Pinpoint the cell where the given text exists, returning its (x, y) midpoint coordinate. 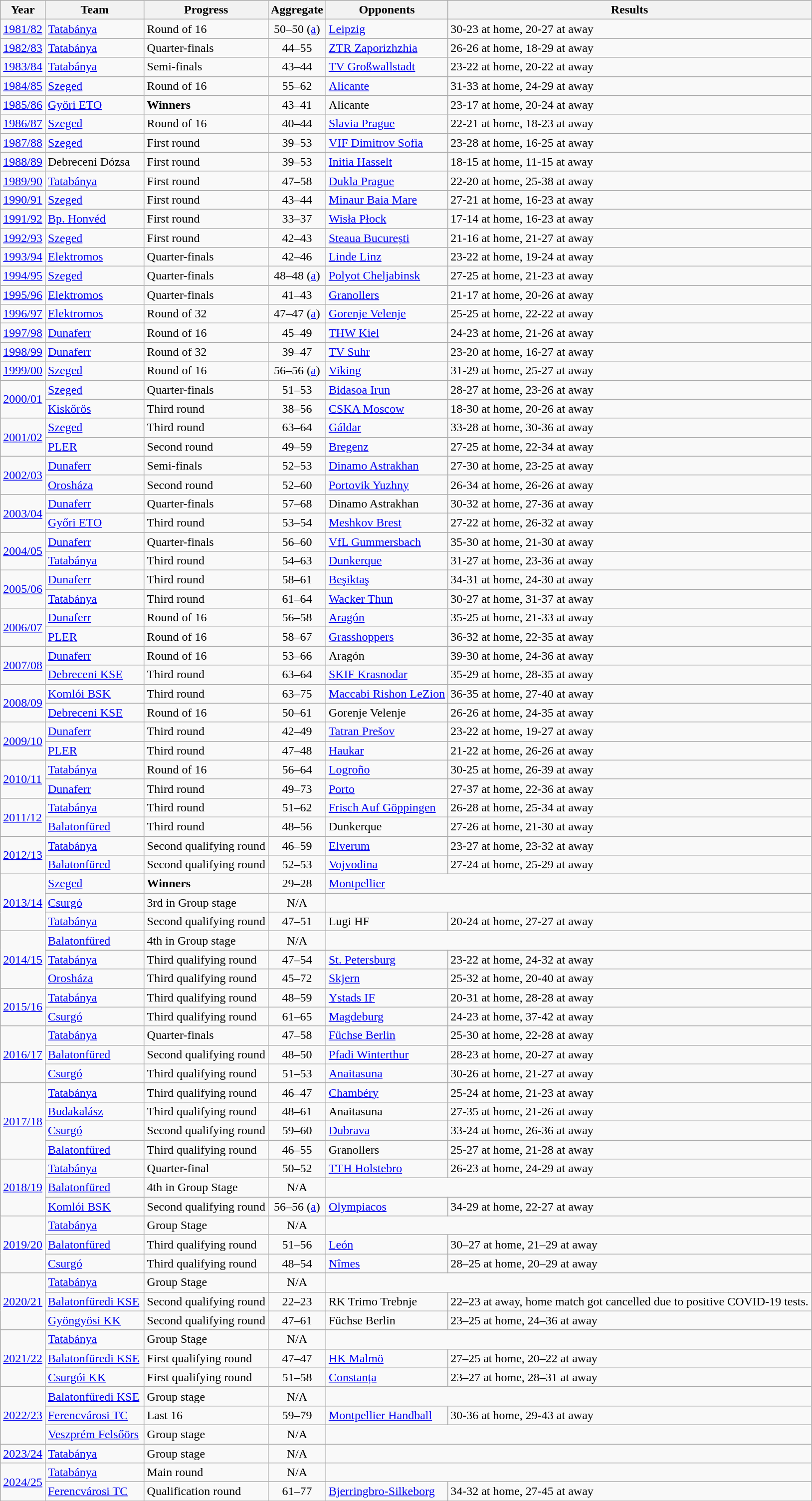
1994/95 (23, 276)
1992/93 (23, 238)
THW Kiel (387, 333)
VfL Gummersbach (387, 541)
Viking (387, 371)
Constanța (387, 1377)
1996/97 (23, 314)
2010/11 (23, 779)
45–49 (297, 333)
Chambéry (387, 1092)
43–41 (297, 105)
39-30 at home, 24-36 at away (629, 656)
34-29 at home, 22-27 at away (629, 1207)
23-22 at home, 19-27 at away (629, 732)
61–77 (297, 1492)
Dukla Prague (387, 181)
Magdeburg (387, 1016)
Year (23, 10)
Bjerringbro-Silkeborg (387, 1492)
17-14 at home, 16-23 at away (629, 219)
HK Malmö (387, 1358)
27-25 at home, 22-34 at away (629, 447)
Gyöngyösi KK (95, 1320)
1998/99 (23, 352)
Last 16 (206, 1415)
27-26 at home, 21-30 at away (629, 826)
23-22 at home, 20-22 at away (629, 67)
48–54 (297, 1263)
CSKA Moscow (387, 409)
2023/24 (23, 1454)
23-22 at home, 19-24 at away (629, 257)
33-28 at home, 30-36 at away (629, 428)
Quarter-final (206, 1169)
26-23 at home, 24-29 at away (629, 1169)
Team (95, 10)
23-27 at home, 23-32 at away (629, 846)
53–66 (297, 656)
20-24 at home, 27-27 at away (629, 922)
57–68 (297, 503)
1985/86 (23, 105)
Elverum (387, 846)
Haukar (387, 750)
47–54 (297, 960)
2001/02 (23, 437)
50–61 (297, 713)
1982/83 (23, 48)
Logroño (387, 769)
23-22 at home, 24-32 at away (629, 960)
47–61 (297, 1320)
1986/87 (23, 124)
Aggregate (297, 10)
25-27 at home, 21-28 at away (629, 1149)
38–56 (297, 409)
2024/25 (23, 1482)
21-22 at home, 26-26 at away (629, 750)
47–48 (297, 750)
Ystads IF (387, 998)
48–48 (a) (297, 276)
42–46 (297, 257)
1989/90 (23, 181)
24-23 at home, 21-26 at away (629, 333)
ZTR Zaporizhzhia (387, 48)
1991/92 (23, 219)
20-31 at home, 28-28 at away (629, 998)
31-27 at home, 23-36 at away (629, 561)
27-21 at home, 16-23 at away (629, 200)
28-23 at home, 20-27 at away (629, 1054)
Progress (206, 10)
30-32 at home, 27-36 at away (629, 503)
TV Suhr (387, 352)
49–73 (297, 788)
55–62 (297, 86)
1981/82 (23, 29)
30-25 at home, 26-39 at away (629, 769)
51–58 (297, 1377)
Veszprém Felsőörs (95, 1434)
2021/22 (23, 1358)
36-32 at home, 22-35 at away (629, 637)
22–23 at away, home match got cancelled due to positive COVID-19 tests. (629, 1301)
Opponents (387, 10)
49–59 (297, 447)
Slavia Prague (387, 124)
TV Großwallstadt (387, 67)
27-22 at home, 26-32 at away (629, 522)
26-28 at home, 25-34 at away (629, 807)
St. Petersburg (387, 960)
4th in Group Stage (206, 1188)
Debreceni Dózsa (95, 162)
51–56 (297, 1245)
1997/98 (23, 333)
Bp. Honvéd (95, 219)
35-30 at home, 21-30 at away (629, 541)
50–50 (a) (297, 29)
26-34 at home, 26-26 at away (629, 485)
Pfadi Winterthur (387, 1054)
Bregenz (387, 447)
41–43 (297, 295)
2020/21 (23, 1301)
51–62 (297, 807)
46–59 (297, 846)
Nîmes (387, 1263)
35-29 at home, 28-35 at away (629, 675)
Qualification round (206, 1492)
León (387, 1245)
34-32 at home, 27-45 at away (629, 1492)
18-15 at home, 11-15 at away (629, 162)
46–47 (297, 1092)
2014/15 (23, 960)
24-23 at home, 37-42 at away (629, 1016)
56–64 (297, 769)
48–59 (297, 998)
3rd in Group stage (206, 903)
1990/91 (23, 200)
30-23 at home, 20-27 at away (629, 29)
2015/16 (23, 1007)
47–51 (297, 922)
36-35 at home, 27-40 at away (629, 694)
23–25 at home, 24–36 at away (629, 1320)
Portovik Yuzhny (387, 485)
Results (629, 10)
25-30 at home, 22-28 at away (629, 1035)
50–52 (297, 1169)
2016/17 (23, 1054)
Wacker Thun (387, 599)
Csurgói KK (95, 1377)
1983/84 (23, 67)
23-28 at home, 16-25 at away (629, 143)
53–54 (297, 522)
2000/01 (23, 399)
56–60 (297, 541)
Wisła Płock (387, 219)
Montpellier (569, 884)
Dubrava (387, 1130)
21-17 at home, 20-26 at away (629, 295)
30–27 at home, 21–29 at away (629, 1245)
48–50 (297, 1054)
58–67 (297, 637)
31-33 at home, 24-29 at away (629, 86)
Steaua București (387, 238)
Vojvodina (387, 865)
2002/03 (23, 475)
2019/20 (23, 1245)
27-30 at home, 23-25 at away (629, 466)
48–61 (297, 1111)
18-30 at home, 20-26 at away (629, 409)
1995/96 (23, 295)
30-36 at home, 29-43 at away (629, 1415)
2007/08 (23, 665)
2009/10 (23, 741)
25-25 at home, 22-22 at away (629, 314)
29–28 (297, 884)
2006/07 (23, 627)
26-26 at home, 18-29 at away (629, 48)
58–61 (297, 580)
21-16 at home, 21-27 at away (629, 238)
SKIF Krasnodar (387, 675)
Gáldar (387, 428)
61–65 (297, 1016)
23-17 at home, 20-24 at away (629, 105)
45–72 (297, 979)
33–37 (297, 219)
1999/00 (23, 371)
2004/05 (23, 551)
2003/04 (23, 513)
1988/89 (23, 162)
61–64 (297, 599)
40–44 (297, 124)
25-24 at home, 21-23 at away (629, 1092)
2005/06 (23, 589)
Budakalász (95, 1111)
Kiskőrös (95, 409)
39–47 (297, 352)
Leipzig (387, 29)
Montpellier Handball (387, 1415)
RK Trimo Trebnje (387, 1301)
63–75 (297, 694)
31-29 at home, 25-27 at away (629, 371)
33-24 at home, 26-36 at away (629, 1130)
27-25 at home, 21-23 at away (629, 276)
30-27 at home, 31-37 at away (629, 599)
Maccabi Rishon LeZion (387, 694)
23-20 at home, 16-27 at away (629, 352)
59–79 (297, 1415)
Bidasoa Irun (387, 390)
34-31 at home, 24-30 at away (629, 580)
Main round (206, 1473)
47–47 (a) (297, 314)
Beşiktaş (387, 580)
22–23 (297, 1301)
42–49 (297, 732)
2012/13 (23, 855)
27-37 at home, 22-36 at away (629, 788)
56–58 (297, 618)
54–63 (297, 561)
48–56 (297, 826)
28–25 at home, 20–29 at away (629, 1263)
2011/12 (23, 817)
2022/23 (23, 1415)
22-21 at home, 18-23 at away (629, 124)
Linde Linz (387, 257)
1987/88 (23, 143)
28-27 at home, 23-26 at away (629, 390)
46–55 (297, 1149)
Initia Hasselt (387, 162)
23–27 at home, 28–31 at away (629, 1377)
2013/14 (23, 903)
Lugi HF (387, 922)
2018/19 (23, 1188)
Grasshoppers (387, 637)
Tatran Prešov (387, 732)
Frisch Auf Göppingen (387, 807)
27–25 at home, 20–22 at away (629, 1358)
22-20 at home, 25-38 at away (629, 181)
27-24 at home, 25-29 at away (629, 865)
1993/94 (23, 257)
2008/09 (23, 703)
35-25 at home, 21-33 at away (629, 618)
27-35 at home, 21-26 at away (629, 1111)
Polyot Cheljabinsk (387, 276)
Minaur Baia Mare (387, 200)
4th in Group stage (206, 941)
1984/85 (23, 86)
Meshkov Brest (387, 522)
Porto (387, 788)
Olympiacos (387, 1207)
42–43 (297, 238)
25-32 at home, 20-40 at away (629, 979)
52–60 (297, 485)
2017/18 (23, 1121)
26-26 at home, 24-35 at away (629, 713)
Skjern (387, 979)
30-26 at home, 21-27 at away (629, 1073)
TTH Holstebro (387, 1169)
47–47 (297, 1358)
VIF Dimitrov Sofia (387, 143)
59–60 (297, 1130)
44–55 (297, 48)
